Determine the [x, y] coordinate at the center of the cell enclosing the given text.  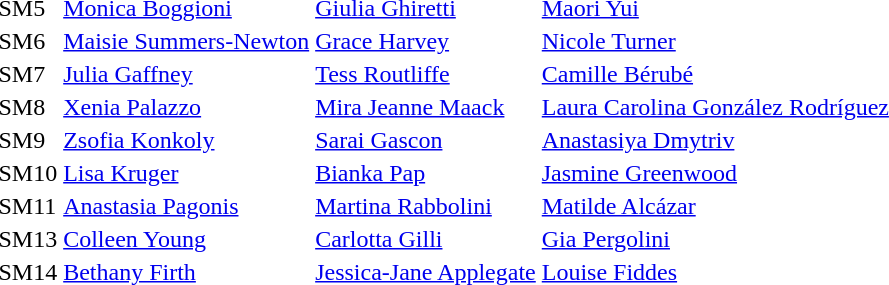
Carlotta Gilli [426, 239]
Anastasia Pagonis [186, 206]
Sarai Gascon [426, 140]
Colleen Young [186, 239]
Grace Harvey [426, 41]
Maisie Summers-Newton [186, 41]
Xenia Palazzo [186, 107]
Julia Gaffney [186, 74]
Martina Rabbolini [426, 206]
Bianka Pap [426, 173]
Mira Jeanne Maack [426, 107]
Zsofia Konkoly [186, 140]
Lisa Kruger [186, 173]
Tess Routliffe [426, 74]
